For the text-containing cell, return its midpoint in (X, Y) coordinate format. 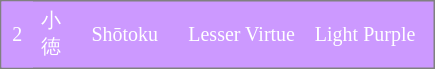
小徳 (58, 35)
2 (18, 35)
Shōtoku (132, 35)
Lesser Virtue (244, 35)
Light Purple (370, 35)
